Detect which cell encompasses the target text, then output its [x, y] center coordinate. 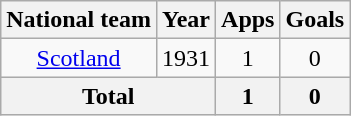
Total [108, 96]
1931 [186, 58]
Goals [315, 20]
Scotland [79, 58]
Apps [248, 20]
Year [186, 20]
National team [79, 20]
